Find where the given text appears and provide that cell's center as (X, Y) coordinate. 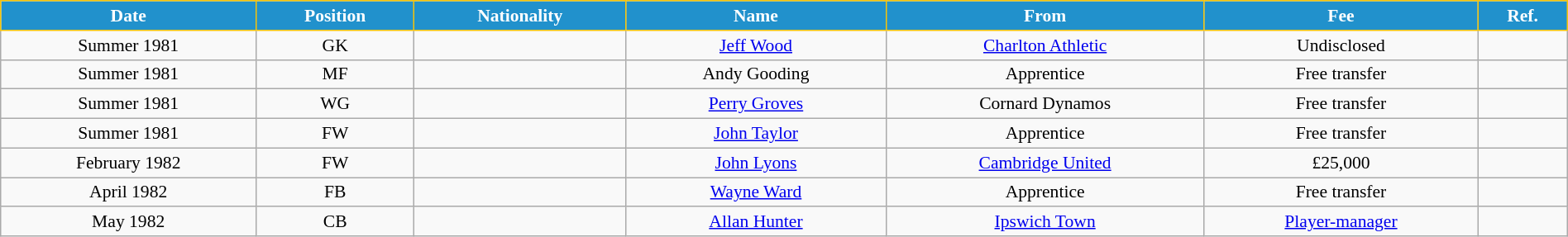
February 1982 (129, 163)
£25,000 (1341, 163)
Cornard Dynamos (1045, 104)
Player-manager (1341, 222)
Jeff Wood (756, 45)
Perry Groves (756, 104)
FB (336, 192)
Fee (1341, 16)
CB (336, 222)
Wayne Ward (756, 192)
Allan Hunter (756, 222)
Ref. (1523, 16)
John Lyons (756, 163)
From (1045, 16)
Name (756, 16)
Ipswich Town (1045, 222)
Date (129, 16)
Charlton Athletic (1045, 45)
GK (336, 45)
Andy Gooding (756, 74)
May 1982 (129, 222)
Nationality (520, 16)
April 1982 (129, 192)
WG (336, 104)
Cambridge United (1045, 163)
MF (336, 74)
Undisclosed (1341, 45)
Position (336, 16)
John Taylor (756, 134)
